Identify which cell holds the provided text, then report its (X, Y) central coordinate. 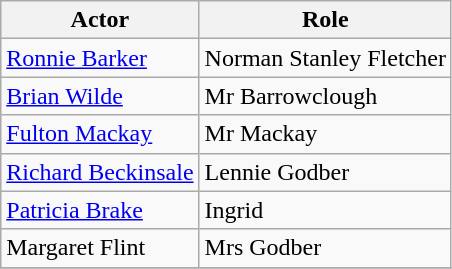
Norman Stanley Fletcher (325, 58)
Ingrid (325, 210)
Role (325, 20)
Fulton Mackay (100, 134)
Actor (100, 20)
Patricia Brake (100, 210)
Brian Wilde (100, 96)
Mrs Godber (325, 248)
Mr Mackay (325, 134)
Richard Beckinsale (100, 172)
Mr Barrowclough (325, 96)
Margaret Flint (100, 248)
Ronnie Barker (100, 58)
Lennie Godber (325, 172)
